Scan for the cell matching the given text and deliver its [x, y] coordinate at center. 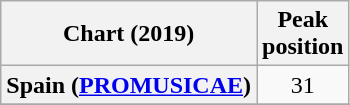
Spain (PROMUSICAE) [129, 85]
31 [303, 85]
Chart (2019) [129, 34]
Peakposition [303, 34]
